Extract the (x, y) coordinate from the center of the cell holding the provided text.  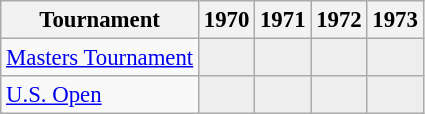
1971 (283, 20)
1973 (395, 20)
Tournament (100, 20)
Masters Tournament (100, 58)
1972 (339, 20)
U.S. Open (100, 95)
1970 (227, 20)
